From the cell containing the given text, extract its center point as (x, y) coordinate. 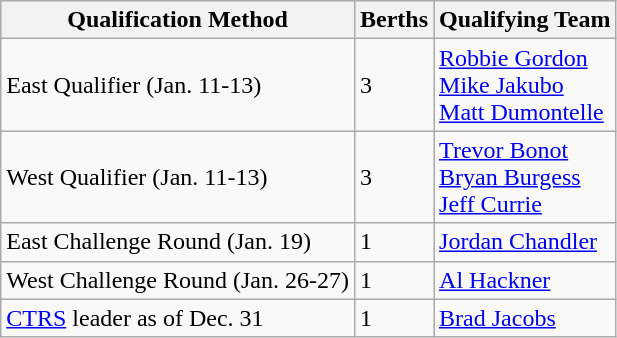
Qualifying Team (525, 20)
Brad Jacobs (525, 318)
Qualification Method (178, 20)
West Qualifier (Jan. 11-13) (178, 177)
Robbie Gordon Mike Jakubo Matt Dumontelle (525, 85)
West Challenge Round (Jan. 26-27) (178, 280)
CTRS leader as of Dec. 31 (178, 318)
East Challenge Round (Jan. 19) (178, 242)
Berths (394, 20)
Al Hackner (525, 280)
Trevor Bonot Bryan Burgess Jeff Currie (525, 177)
Jordan Chandler (525, 242)
East Qualifier (Jan. 11-13) (178, 85)
